Detect which cell encompasses the target text, then output its [x, y] center coordinate. 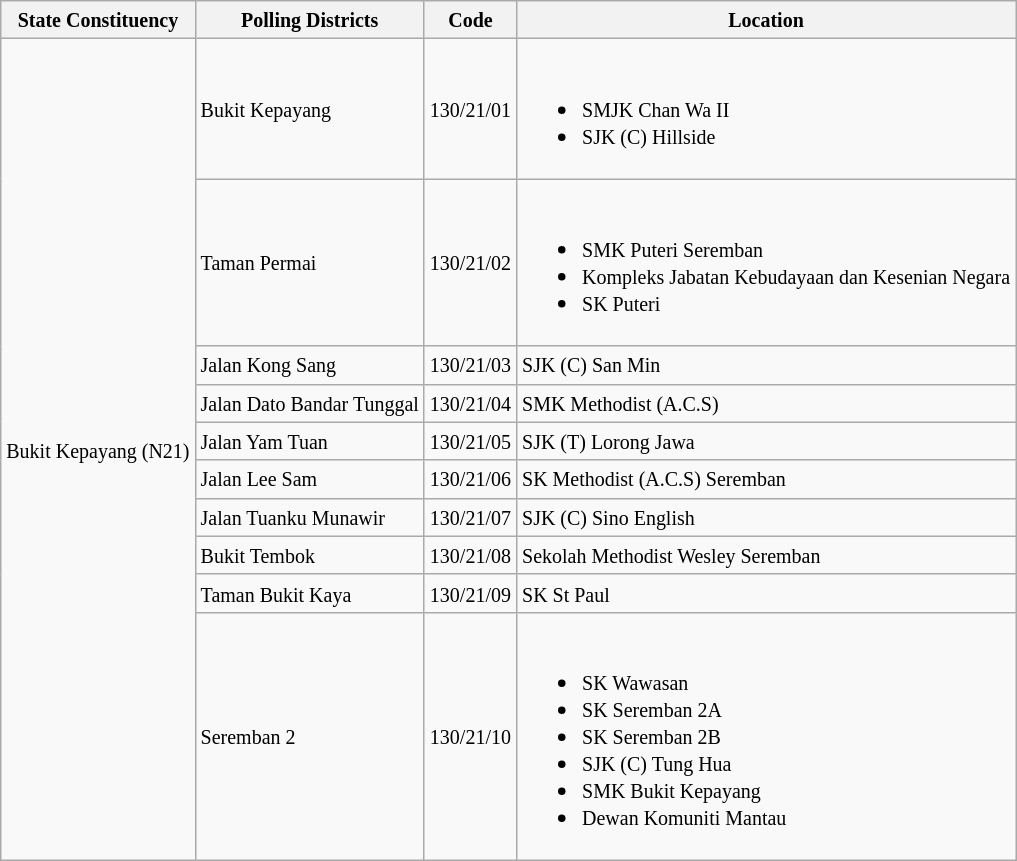
Seremban 2 [310, 736]
Jalan Yam Tuan [310, 441]
130/21/03 [470, 365]
Sekolah Methodist Wesley Seremban [766, 555]
Jalan Tuanku Munawir [310, 517]
State Constituency [98, 20]
Bukit Kepayang (N21) [98, 450]
130/21/09 [470, 593]
Taman Bukit Kaya [310, 593]
Jalan Kong Sang [310, 365]
130/21/05 [470, 441]
SK St Paul [766, 593]
SJK (C) Sino English [766, 517]
SK Methodist (A.C.S) Seremban [766, 479]
Taman Permai [310, 262]
SMK Puteri SerembanKompleks Jabatan Kebudayaan dan Kesenian NegaraSK Puteri [766, 262]
Jalan Lee Sam [310, 479]
Location [766, 20]
130/21/04 [470, 403]
Polling Districts [310, 20]
Bukit Kepayang [310, 109]
SJK (T) Lorong Jawa [766, 441]
130/21/01 [470, 109]
130/21/02 [470, 262]
SJK (C) San Min [766, 365]
130/21/10 [470, 736]
130/21/06 [470, 479]
130/21/07 [470, 517]
SMJK Chan Wa IISJK (C) Hillside [766, 109]
130/21/08 [470, 555]
Bukit Tembok [310, 555]
SK WawasanSK Seremban 2ASK Seremban 2BSJK (C) Tung HuaSMK Bukit KepayangDewan Komuniti Mantau [766, 736]
Code [470, 20]
SMK Methodist (A.C.S) [766, 403]
Jalan Dato Bandar Tunggal [310, 403]
